Extract the (x, y) coordinate from the center of the cell holding the provided text.  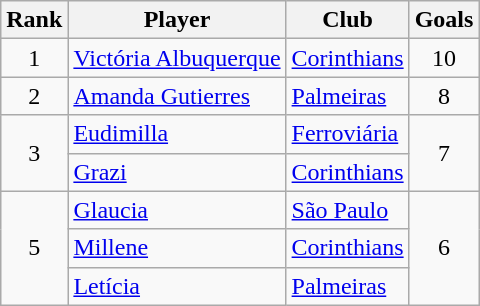
São Paulo (348, 210)
Grazi (177, 172)
Goals (444, 20)
2 (34, 96)
10 (444, 58)
7 (444, 153)
Club (348, 20)
Player (177, 20)
Amanda Gutierres (177, 96)
1 (34, 58)
Victória Albuquerque (177, 58)
Letícia (177, 286)
Eudimilla (177, 134)
Ferroviária (348, 134)
Millene (177, 248)
Rank (34, 20)
Glaucia (177, 210)
8 (444, 96)
3 (34, 153)
5 (34, 248)
6 (444, 248)
